Extract the (X, Y) coordinate from the center of the cell holding the provided text.  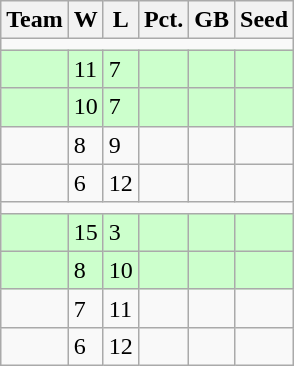
3 (120, 232)
Pct. (163, 20)
L (120, 20)
Seed (264, 20)
15 (86, 232)
W (86, 20)
9 (120, 145)
Team (35, 20)
GB (212, 20)
